Output the (x, y) coordinate of the center of the cell containing the given text.  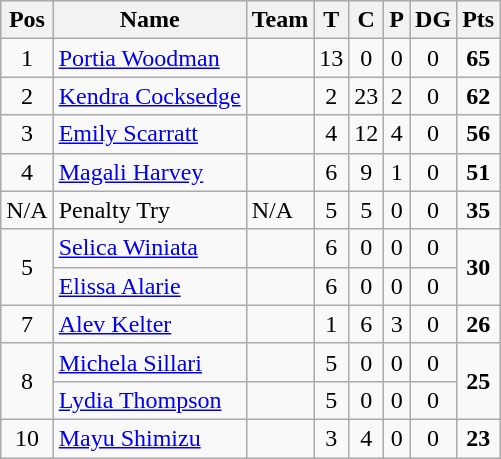
12 (366, 134)
C (366, 20)
51 (478, 172)
7 (27, 324)
Mayu Shimizu (150, 438)
Elissa Alarie (150, 286)
Pos (27, 20)
Kendra Cocksedge (150, 96)
13 (332, 58)
65 (478, 58)
Magali Harvey (150, 172)
Penalty Try (150, 210)
P (397, 20)
Lydia Thompson (150, 400)
Name (150, 20)
Portia Woodman (150, 58)
Selica Winiata (150, 248)
T (332, 20)
26 (478, 324)
62 (478, 96)
Pts (478, 20)
DG (434, 20)
30 (478, 267)
56 (478, 134)
35 (478, 210)
Alev Kelter (150, 324)
9 (366, 172)
Michela Sillari (150, 362)
25 (478, 381)
8 (27, 381)
10 (27, 438)
Emily Scarratt (150, 134)
Team (280, 20)
